Return [x, y] of the center of cell containing provided text 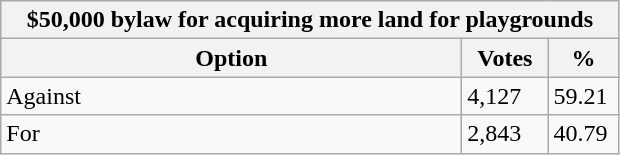
Votes [505, 58]
59.21 [584, 96]
For [232, 134]
% [584, 58]
$50,000 bylaw for acquiring more land for playgrounds [310, 20]
Option [232, 58]
40.79 [584, 134]
Against [232, 96]
2,843 [505, 134]
4,127 [505, 96]
